Identify which cell holds the provided text, then report its (X, Y) central coordinate. 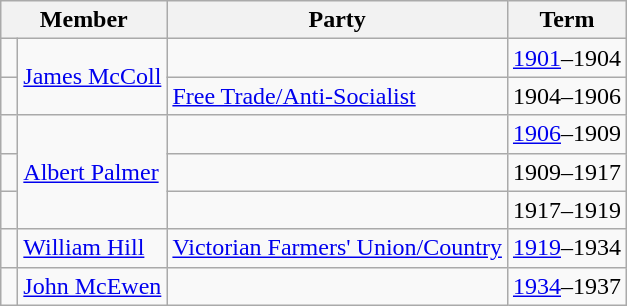
Member (84, 20)
1904–1906 (566, 96)
1919–1934 (566, 248)
1901–1904 (566, 58)
1934–1937 (566, 286)
William Hill (92, 248)
James McColl (92, 77)
1909–1917 (566, 172)
Term (566, 20)
John McEwen (92, 286)
Albert Palmer (92, 172)
Victorian Farmers' Union/Country (338, 248)
Party (338, 20)
1917–1919 (566, 210)
Free Trade/Anti-Socialist (338, 96)
1906–1909 (566, 134)
